Extract the (x, y) coordinate from the center of the cell holding the provided text.  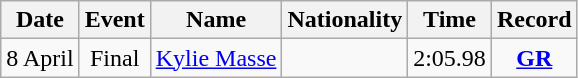
Name (216, 20)
Kylie Masse (216, 58)
2:05.98 (450, 58)
8 April (40, 58)
Date (40, 20)
Final (114, 58)
Nationality (345, 20)
Event (114, 20)
Time (450, 20)
Record (534, 20)
GR (534, 58)
